Return [x, y] of the center of cell containing provided text 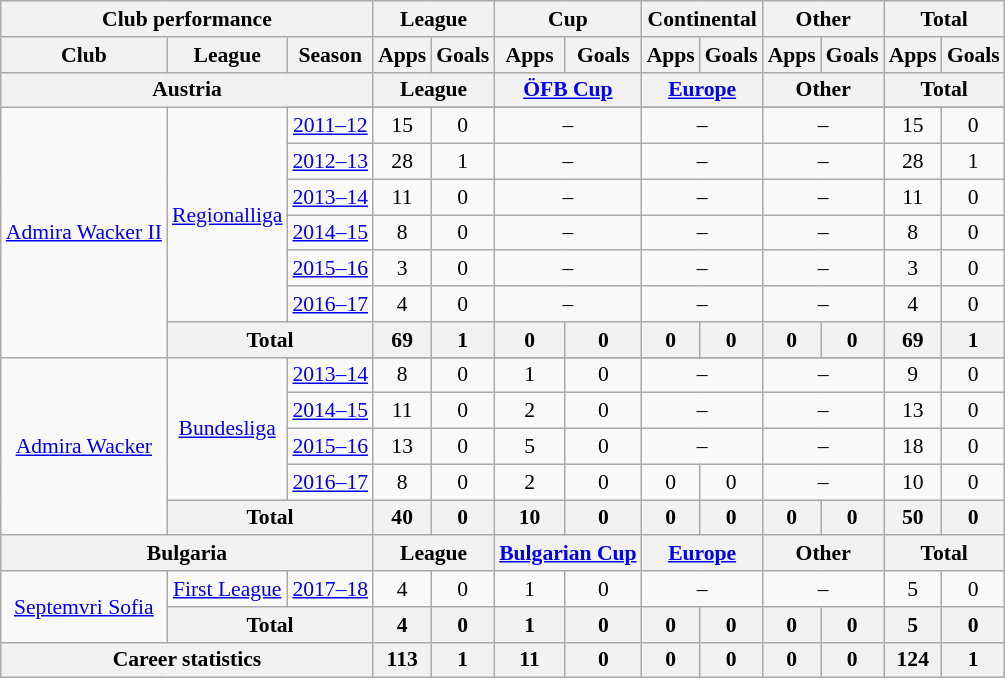
124 [913, 660]
Bulgarian Cup [568, 554]
Admira Wacker [84, 446]
Austria [187, 90]
9 [913, 375]
113 [402, 660]
Bulgaria [187, 554]
Continental [702, 19]
2017–18 [330, 589]
Regionalliga [227, 215]
50 [913, 518]
Career statistics [187, 660]
ÖFB Cup [568, 90]
18 [913, 447]
Cup [568, 19]
Septemvri Sofia [84, 606]
40 [402, 518]
Club [84, 55]
2012–13 [330, 162]
First League [227, 589]
Admira Wacker II [84, 232]
Season [330, 55]
Club performance [187, 19]
Bundesliga [227, 428]
2011–12 [330, 126]
